Locate the cell with the specified text and output its (x, y) center coordinate. 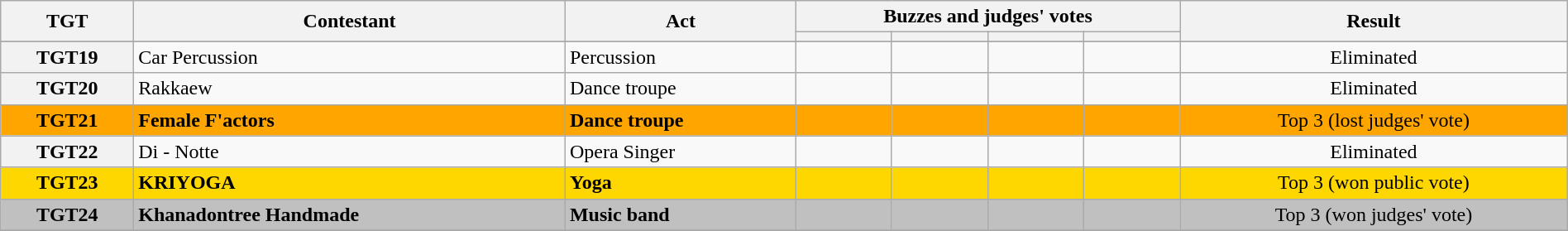
Di - Notte (350, 152)
Top 3 (lost judges' vote) (1374, 120)
Music band (680, 214)
Buzzes and judges' votes (987, 17)
Result (1374, 22)
TGT20 (68, 89)
Contestant (350, 22)
Khanadontree Handmade (350, 214)
Top 3 (won judges' vote) (1374, 214)
Rakkaew (350, 89)
TGT21 (68, 120)
TGT (68, 22)
Act (680, 22)
Car Percussion (350, 57)
Top 3 (won public vote) (1374, 183)
Yoga (680, 183)
TGT23 (68, 183)
Opera Singer (680, 152)
TGT24 (68, 214)
TGT22 (68, 152)
Percussion (680, 57)
Female F'actors (350, 120)
KRIYOGA (350, 183)
TGT19 (68, 57)
